From the cell containing the given text, extract its center point as (x, y) coordinate. 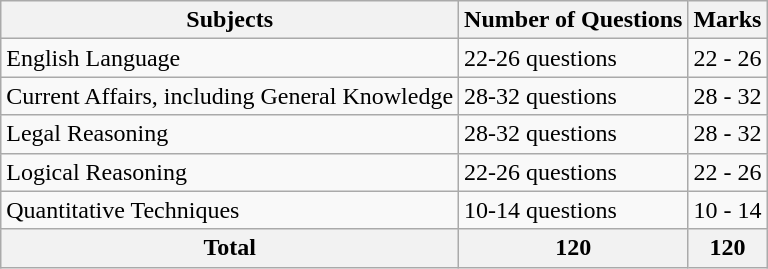
English Language (230, 58)
Number of Questions (574, 20)
Logical Reasoning (230, 172)
Subjects (230, 20)
Current Affairs, including General Knowledge (230, 96)
10-14 questions (574, 210)
Legal Reasoning (230, 134)
Quantitative Techniques (230, 210)
Total (230, 248)
10 - 14 (728, 210)
Marks (728, 20)
